Locate the cell with the specified text and output its (X, Y) center coordinate. 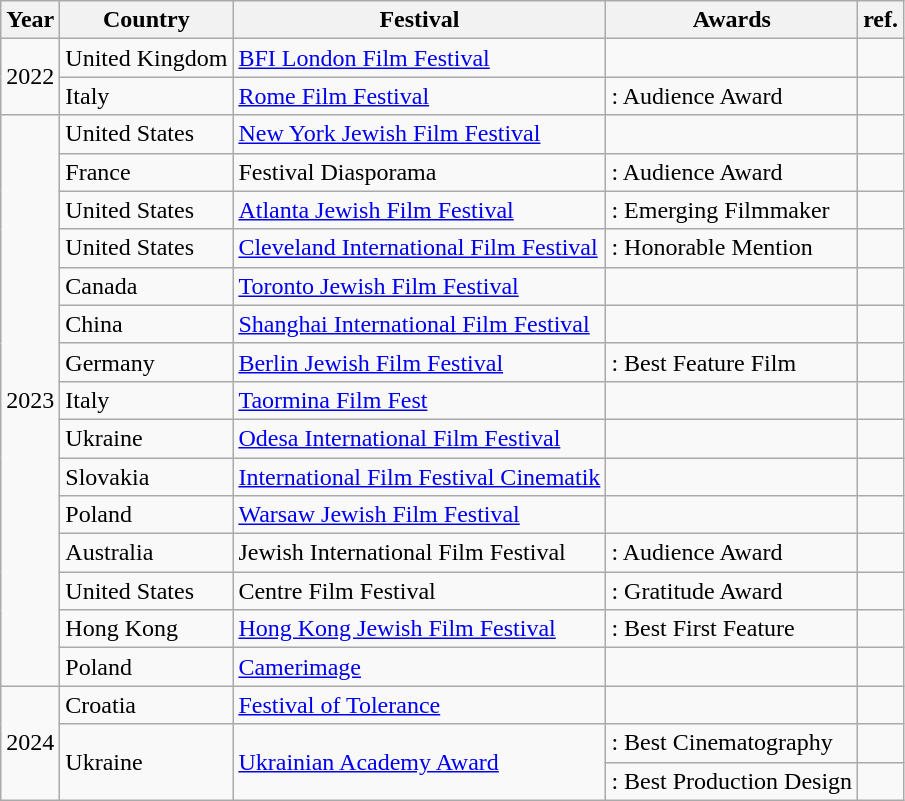
: Best Feature Film (732, 362)
China (146, 324)
: Gratitude Award (732, 591)
Camerimage (420, 667)
Slovakia (146, 477)
Year (30, 20)
Atlanta Jewish Film Festival (420, 210)
Germany (146, 362)
2022 (30, 77)
Canada (146, 286)
Shanghai International Film Festival (420, 324)
Taormina Film Fest (420, 400)
ref. (881, 20)
: Emerging Filmmaker (732, 210)
Berlin Jewish Film Festival (420, 362)
Toronto Jewish Film Festival (420, 286)
: Best Cinematography (732, 743)
: Best Production Design (732, 781)
Ukrainian Academy Award (420, 762)
Awards (732, 20)
United Kingdom (146, 58)
France (146, 172)
Australia (146, 553)
Rome Film Festival (420, 96)
New York Jewish Film Festival (420, 134)
Cleveland International Film Festival (420, 248)
Warsaw Jewish Film Festival (420, 515)
Odesa International Film Festival (420, 438)
Festival (420, 20)
Croatia (146, 705)
2023 (30, 400)
: Best First Feature (732, 629)
International Film Festival Cinematik (420, 477)
BFI London Film Festival (420, 58)
Festival of Tolerance (420, 705)
: Honorable Mention (732, 248)
Country (146, 20)
Hong Kong Jewish Film Festival (420, 629)
Hong Kong (146, 629)
Jewish International Film Festival (420, 553)
2024 (30, 743)
Centre Film Festival (420, 591)
Festival Diasporama (420, 172)
